Find where the given text appears and provide that cell's center as (x, y) coordinate. 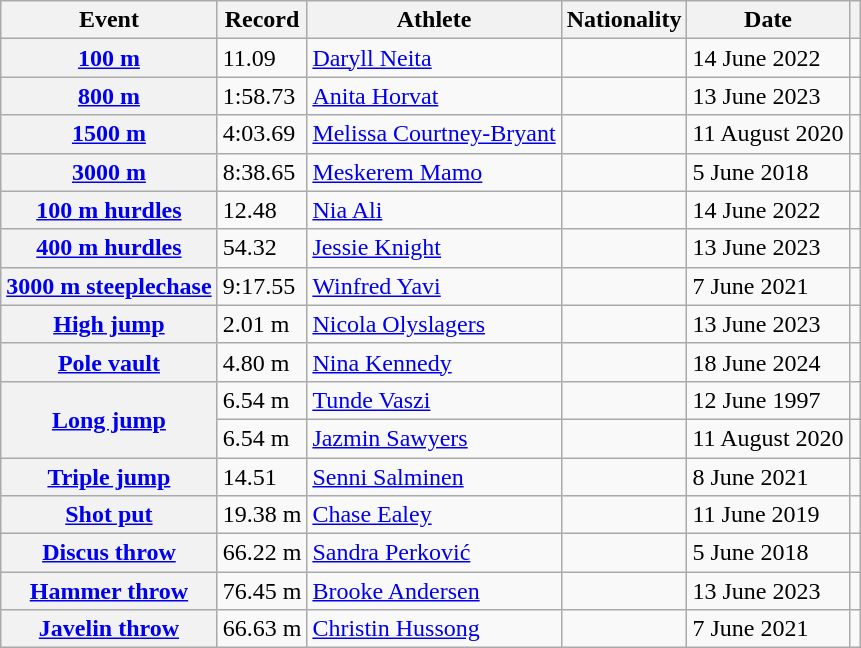
76.45 m (262, 591)
66.63 m (262, 629)
Tunde Vaszi (434, 400)
11 June 2019 (768, 515)
Shot put (109, 515)
Nia Ali (434, 210)
Pole vault (109, 362)
66.22 m (262, 553)
400 m hurdles (109, 248)
100 m (109, 58)
Nationality (624, 20)
Winfred Yavi (434, 286)
Brooke Andersen (434, 591)
Discus throw (109, 553)
Jessie Knight (434, 248)
14.51 (262, 477)
Melissa Courtney-Bryant (434, 134)
3000 m steeplechase (109, 286)
12 June 1997 (768, 400)
Record (262, 20)
Christin Hussong (434, 629)
Sandra Perković (434, 553)
100 m hurdles (109, 210)
4.80 m (262, 362)
Triple jump (109, 477)
Chase Ealey (434, 515)
4:03.69 (262, 134)
Senni Salminen (434, 477)
Event (109, 20)
Jazmin Sawyers (434, 438)
54.32 (262, 248)
Javelin throw (109, 629)
3000 m (109, 172)
8 June 2021 (768, 477)
19.38 m (262, 515)
Daryll Neita (434, 58)
9:17.55 (262, 286)
High jump (109, 324)
800 m (109, 96)
1500 m (109, 134)
Date (768, 20)
Long jump (109, 419)
1:58.73 (262, 96)
Hammer throw (109, 591)
18 June 2024 (768, 362)
Anita Horvat (434, 96)
8:38.65 (262, 172)
Nicola Olyslagers (434, 324)
2.01 m (262, 324)
11.09 (262, 58)
Meskerem Mamo (434, 172)
12.48 (262, 210)
Athlete (434, 20)
Nina Kennedy (434, 362)
